Locate the cell with the specified text and output its [X, Y] center coordinate. 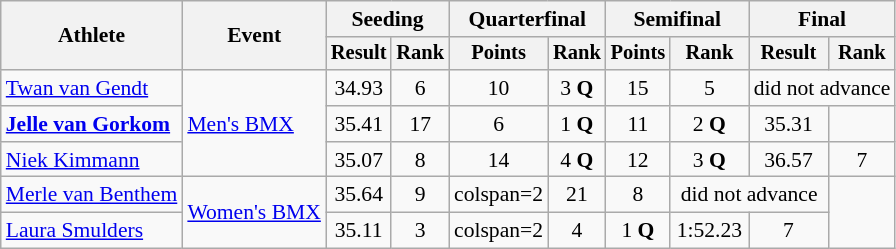
21 [577, 195]
2 Q [710, 124]
10 [498, 88]
35.31 [789, 124]
Event [254, 36]
Men's BMX [254, 124]
Seeding [388, 19]
Final [822, 19]
35.41 [359, 124]
4 Q [577, 160]
Niek Kimmann [92, 160]
15 [638, 88]
Women's BMX [254, 212]
35.07 [359, 160]
9 [420, 195]
35.11 [359, 231]
Semifinal [678, 19]
Athlete [92, 36]
14 [498, 160]
1:52.23 [710, 231]
35.64 [359, 195]
Laura Smulders [92, 231]
11 [638, 124]
Twan van Gendt [92, 88]
5 [710, 88]
34.93 [359, 88]
12 [638, 160]
Quarterfinal [528, 19]
Merle van Benthem [92, 195]
17 [420, 124]
4 [577, 231]
3 [420, 231]
Jelle van Gorkom [92, 124]
36.57 [789, 160]
